Identify which cell holds the provided text, then report its [x, y] central coordinate. 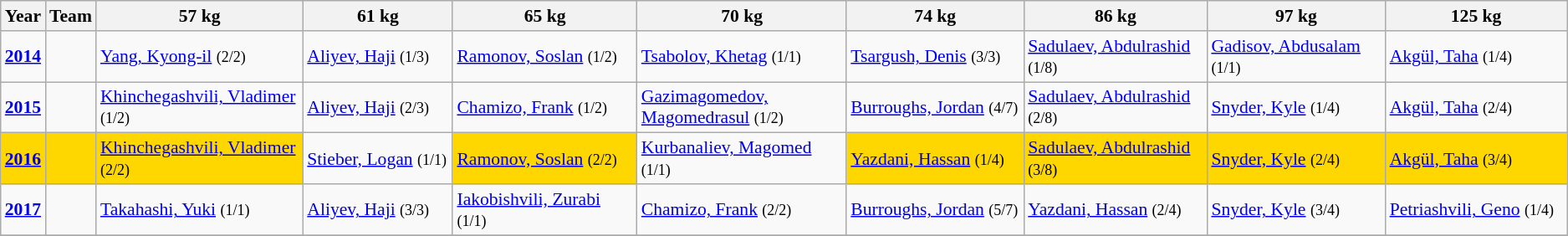
Snyder, Kyle (2/4) [1296, 159]
Khinchegashvili, Vladimer (2/2) [199, 159]
Gazimagomedov, Magomedrasul (1/2) [742, 107]
2015 [23, 107]
97 kg [1296, 16]
86 kg [1116, 16]
Akgül, Taha (3/4) [1477, 159]
Ramonov, Soslan (2/2) [544, 159]
2016 [23, 159]
Iakobishvili, Zurabi (1/1) [544, 209]
Sadulaev, Abdulrashid (2/8) [1116, 107]
2017 [23, 209]
74 kg [935, 16]
Aliyev, Haji (3/3) [378, 209]
Khinchegashvili, Vladimer (1/2) [199, 107]
Sadulaev, Abdulrashid (1/8) [1116, 57]
Kurbanaliev, Magomed (1/1) [742, 159]
Sadulaev, Abdulrashid (3/8) [1116, 159]
Yazdani, Hassan (2/4) [1116, 209]
Aliyev, Haji (2/3) [378, 107]
2014 [23, 57]
Aliyev, Haji (1/3) [378, 57]
Stieber, Logan (1/1) [378, 159]
Ramonov, Soslan (1/2) [544, 57]
Yazdani, Hassan (1/4) [935, 159]
Petriashvili, Geno (1/4) [1477, 209]
57 kg [199, 16]
Gadisov, Abdusalam (1/1) [1296, 57]
Team [70, 16]
Akgül, Taha (1/4) [1477, 57]
Chamizo, Frank (2/2) [742, 209]
Snyder, Kyle (1/4) [1296, 107]
Burroughs, Jordan (4/7) [935, 107]
Tsargush, Denis (3/3) [935, 57]
Snyder, Kyle (3/4) [1296, 209]
Akgül, Taha (2/4) [1477, 107]
Tsabolov, Khetag (1/1) [742, 57]
Chamizo, Frank (1/2) [544, 107]
125 kg [1477, 16]
65 kg [544, 16]
61 kg [378, 16]
Takahashi, Yuki (1/1) [199, 209]
Yang, Kyong-il (2/2) [199, 57]
70 kg [742, 16]
Burroughs, Jordan (5/7) [935, 209]
Year [23, 16]
